Locate the cell with the specified text and output its [x, y] center coordinate. 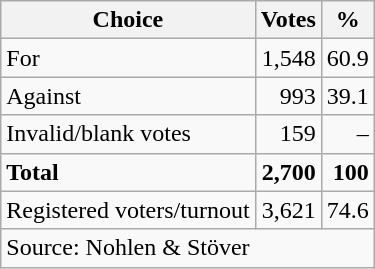
60.9 [348, 58]
1,548 [288, 58]
159 [288, 134]
For [128, 58]
Choice [128, 20]
Source: Nohlen & Stöver [188, 248]
Total [128, 172]
993 [288, 96]
2,700 [288, 172]
74.6 [348, 210]
Invalid/blank votes [128, 134]
– [348, 134]
Votes [288, 20]
100 [348, 172]
Against [128, 96]
% [348, 20]
Registered voters/turnout [128, 210]
39.1 [348, 96]
3,621 [288, 210]
